Provide the [x, y] coordinate of the cell's center where the given text is located.  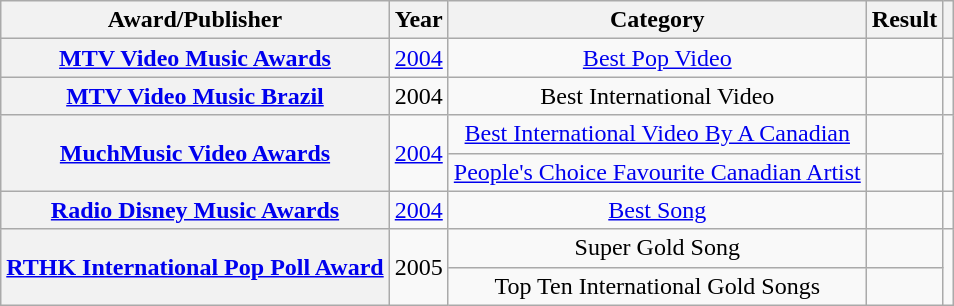
Top Ten International Gold Songs [657, 286]
Best International Video [657, 96]
MTV Video Music Awards [195, 58]
Award/Publisher [195, 20]
People's Choice Favourite Canadian Artist [657, 172]
Result [904, 20]
RTHK International Pop Poll Award [195, 267]
Year [418, 20]
Radio Disney Music Awards [195, 210]
Category [657, 20]
MTV Video Music Brazil [195, 96]
2005 [418, 267]
Best Song [657, 210]
MuchMusic Video Awards [195, 153]
Best International Video By A Canadian [657, 134]
Super Gold Song [657, 248]
Best Pop Video [657, 58]
